Capture the cell that displays the provided text and extract its [x, y] central coordinate. 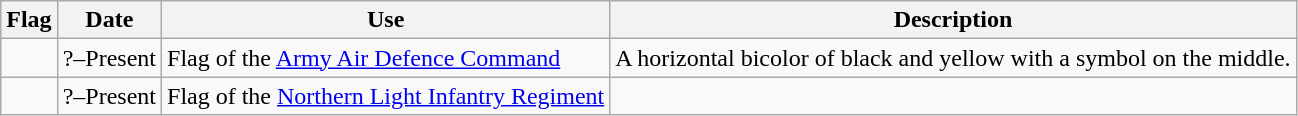
Date [109, 20]
Description [953, 20]
Flag [29, 20]
A horizontal bicolor of black and yellow with a symbol on the middle. [953, 58]
Flag of the Army Air Defence Command [386, 58]
Flag of the Northern Light Infantry Regiment [386, 96]
Use [386, 20]
